From the cell containing the given text, extract its center point as [X, Y] coordinate. 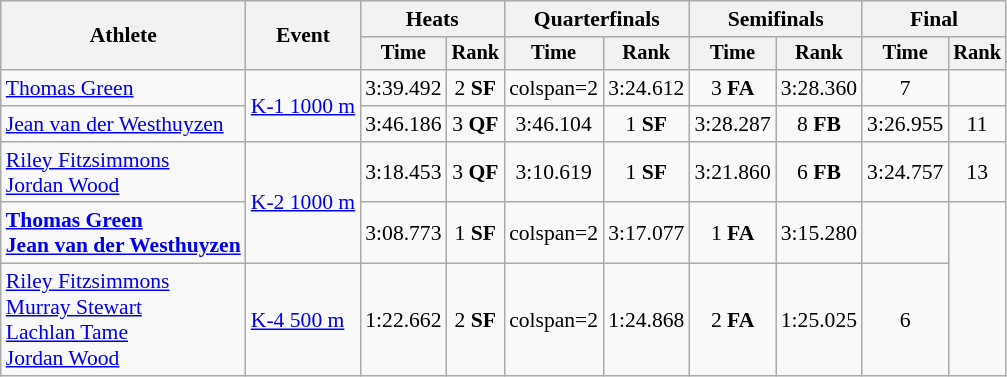
3:26.955 [905, 124]
Event [303, 36]
3:28.360 [819, 88]
1:24.868 [646, 320]
3:24.757 [905, 172]
3:21.860 [732, 172]
Thomas GreenJean van der Westhuyzen [124, 234]
6 FB [819, 172]
3:24.612 [646, 88]
3:46.104 [554, 124]
1:22.662 [403, 320]
2 FA [732, 320]
3 FA [732, 88]
7 [905, 88]
Final [934, 19]
3:17.077 [646, 234]
3:10.619 [554, 172]
Riley FitzsimmonsJordan Wood [124, 172]
Heats [432, 19]
Quarterfinals [596, 19]
K-4 500 m [303, 320]
K-2 1000 m [303, 203]
3:39.492 [403, 88]
11 [977, 124]
Athlete [124, 36]
3:15.280 [819, 234]
1:25.025 [819, 320]
Thomas Green [124, 88]
K-1 1000 m [303, 106]
Riley FitzsimmonsMurray StewartLachlan TameJordan Wood [124, 320]
Jean van der Westhuyzen [124, 124]
3:08.773 [403, 234]
Semifinals [776, 19]
1 FA [732, 234]
8 FB [819, 124]
6 [905, 320]
3:18.453 [403, 172]
13 [977, 172]
3:28.287 [732, 124]
3:46.186 [403, 124]
